Provide the (x, y) coordinate of the cell's center where the given text is located.  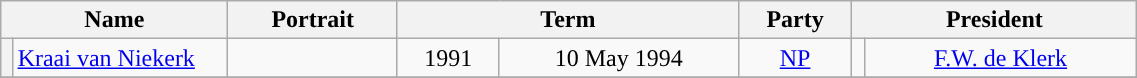
NP (795, 58)
Portrait (313, 20)
F.W. de Klerk (1000, 58)
Kraai van Niekerk (120, 58)
Name (114, 20)
President (994, 20)
Party (795, 20)
10 May 1994 (618, 58)
1991 (448, 58)
Term (568, 20)
